Find where the given text appears and provide that cell's center as (X, Y) coordinate. 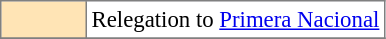
Relegation to Primera Nacional (235, 20)
